Search for the cell housing the specified text and yield its [x, y] center coordinate. 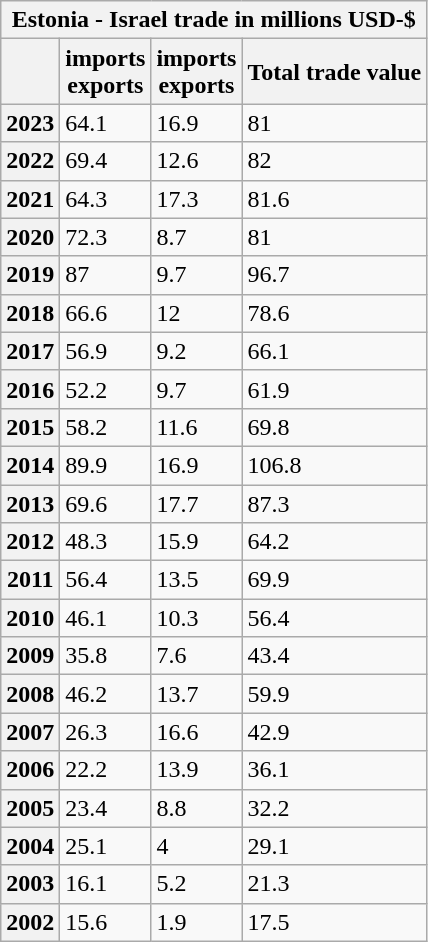
17.3 [196, 199]
69.4 [106, 161]
89.9 [106, 465]
2008 [30, 694]
2006 [30, 770]
8.7 [196, 237]
13.5 [196, 580]
2004 [30, 846]
2023 [30, 123]
64.3 [106, 199]
26.3 [106, 732]
66.6 [106, 313]
2002 [30, 922]
23.4 [106, 808]
7.6 [196, 656]
59.9 [334, 694]
2014 [30, 465]
2021 [30, 199]
2011 [30, 580]
2018 [30, 313]
72.3 [106, 237]
2012 [30, 542]
22.2 [106, 770]
52.2 [106, 389]
11.6 [196, 427]
56.9 [106, 351]
2017 [30, 351]
5.2 [196, 884]
12.6 [196, 161]
17.5 [334, 922]
10.3 [196, 618]
2009 [30, 656]
96.7 [334, 275]
78.6 [334, 313]
2019 [30, 275]
46.1 [106, 618]
46.2 [106, 694]
25.1 [106, 846]
35.8 [106, 656]
106.8 [334, 465]
81.6 [334, 199]
69.9 [334, 580]
15.6 [106, 922]
2015 [30, 427]
2010 [30, 618]
64.2 [334, 542]
66.1 [334, 351]
87.3 [334, 503]
61.9 [334, 389]
2005 [30, 808]
16.6 [196, 732]
2020 [30, 237]
69.6 [106, 503]
13.7 [196, 694]
9.2 [196, 351]
36.1 [334, 770]
12 [196, 313]
Estonia - Israel trade in millions USD-$ [214, 20]
21.3 [334, 884]
69.8 [334, 427]
4 [196, 846]
16.1 [106, 884]
43.4 [334, 656]
Total trade value [334, 72]
2003 [30, 884]
2016 [30, 389]
32.2 [334, 808]
1.9 [196, 922]
17.7 [196, 503]
2013 [30, 503]
87 [106, 275]
2007 [30, 732]
64.1 [106, 123]
42.9 [334, 732]
58.2 [106, 427]
29.1 [334, 846]
13.9 [196, 770]
8.8 [196, 808]
48.3 [106, 542]
2022 [30, 161]
15.9 [196, 542]
82 [334, 161]
